Detect which cell encompasses the target text, then output its (x, y) center coordinate. 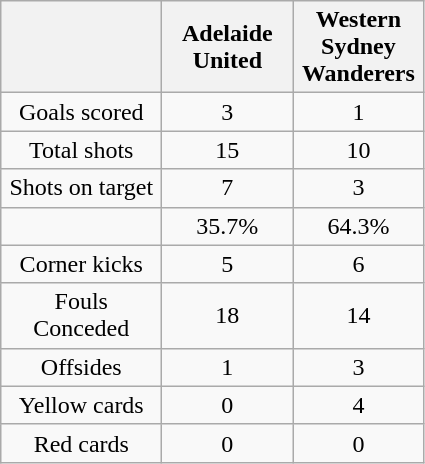
35.7% (228, 226)
4 (358, 405)
5 (228, 264)
Red cards (82, 443)
Shots on target (82, 188)
18 (228, 316)
Total shots (82, 150)
15 (228, 150)
Adelaide United (228, 47)
Corner kicks (82, 264)
14 (358, 316)
6 (358, 264)
64.3% (358, 226)
7 (228, 188)
10 (358, 150)
Western Sydney Wanderers (358, 47)
Goals scored (82, 112)
Fouls Conceded (82, 316)
Offsides (82, 367)
Yellow cards (82, 405)
